Output the (X, Y) coordinate of the center of the cell containing the given text.  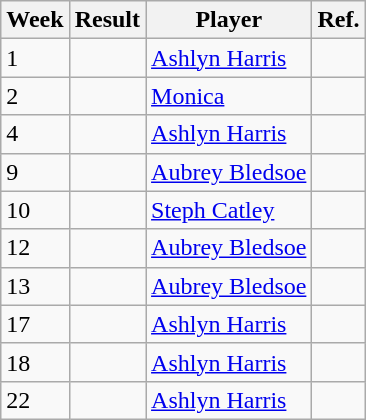
12 (35, 248)
1 (35, 58)
Player (229, 20)
4 (35, 134)
Steph Catley (229, 210)
10 (35, 210)
2 (35, 96)
Result (107, 20)
9 (35, 172)
Ref. (338, 20)
13 (35, 286)
22 (35, 400)
17 (35, 324)
Week (35, 20)
18 (35, 362)
Monica (229, 96)
